Locate the cell with the specified text and output its (X, Y) center coordinate. 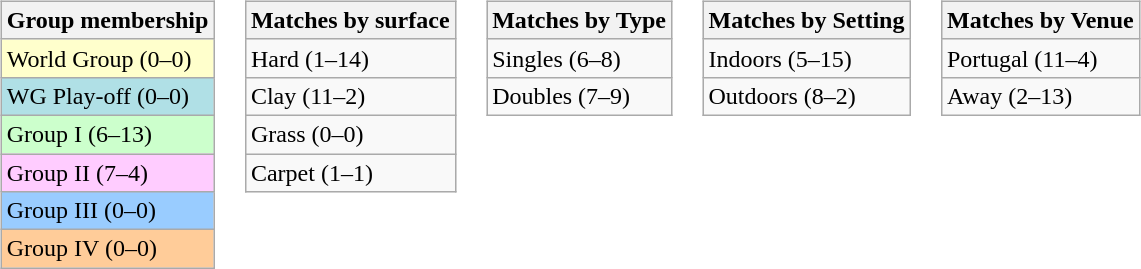
Matches by Setting (806, 20)
Matches by Type (580, 20)
Away (2–13) (1040, 96)
Outdoors (8–2) (806, 96)
Group I (6–13) (108, 134)
Doubles (7–9) (580, 96)
Indoors (5–15) (806, 58)
Clay (11–2) (350, 96)
Group III (0–0) (108, 211)
Group membership (108, 20)
Grass (0–0) (350, 134)
Carpet (1–1) (350, 173)
Portugal (11–4) (1040, 58)
Singles (6–8) (580, 58)
WG Play-off (0–0) (108, 96)
Matches by Venue (1040, 20)
Group II (7–4) (108, 173)
Hard (1–14) (350, 58)
Group IV (0–0) (108, 249)
World Group (0–0) (108, 58)
Matches by surface (350, 20)
